From the cell containing the given text, extract its center point as [x, y] coordinate. 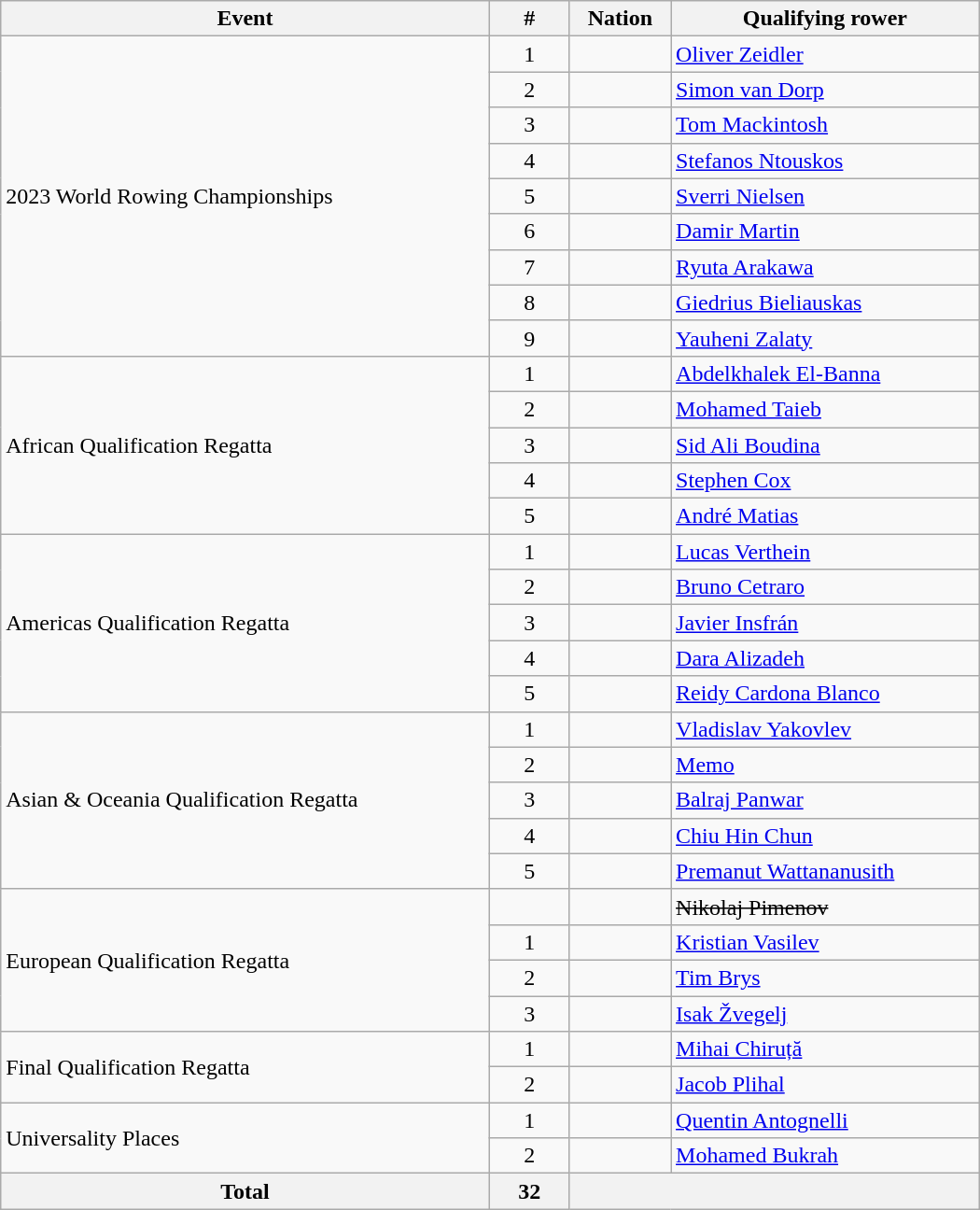
European Qualification Regatta [245, 960]
Nation [620, 19]
Stefanos Ntouskos [825, 161]
Mohamed Taieb [825, 409]
32 [529, 1191]
Tim Brys [825, 978]
Nikolaj Pimenov [825, 907]
Sid Ali Boudina [825, 445]
Vladislav Yakovlev [825, 729]
9 [529, 338]
Dara Alizadeh [825, 658]
Damir Martin [825, 232]
Chiu Hin Chun [825, 836]
Premanut Wattananusith [825, 871]
Jacob Plihal [825, 1085]
Asian & Oceania Qualification Regatta [245, 800]
Universality Places [245, 1138]
Javier Insfrán [825, 623]
Kristian Vasilev [825, 942]
2023 World Rowing Championships [245, 196]
Quentin Antognelli [825, 1120]
Sverri Nielsen [825, 196]
Qualifying rower [825, 19]
# [529, 19]
Event [245, 19]
Americas Qualification Regatta [245, 623]
Memo [825, 765]
Final Qualification Regatta [245, 1067]
Yauheni Zalaty [825, 338]
Balraj Panwar [825, 800]
Mihai Chiruță [825, 1049]
Giedrius Bieliauskas [825, 302]
Simon van Dorp [825, 90]
African Qualification Regatta [245, 444]
André Matias [825, 516]
Stephen Cox [825, 481]
8 [529, 302]
6 [529, 232]
Total [245, 1191]
Lucas Verthein [825, 552]
Reidy Cardona Blanco [825, 694]
7 [529, 267]
Oliver Zeidler [825, 54]
Mohamed Bukrah [825, 1156]
Abdelkhalek El-Banna [825, 373]
Tom Mackintosh [825, 125]
Isak Žvegelj [825, 1013]
Ryuta Arakawa [825, 267]
Bruno Cetraro [825, 587]
